Output the [X, Y] coordinate of the center of the cell containing the given text.  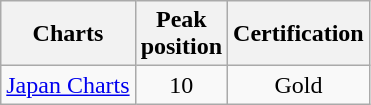
Charts [68, 34]
10 [181, 85]
Japan Charts [68, 85]
Peakposition [181, 34]
Certification [299, 34]
Gold [299, 85]
